Provide the (X, Y) coordinate of the cell's center where the given text is located.  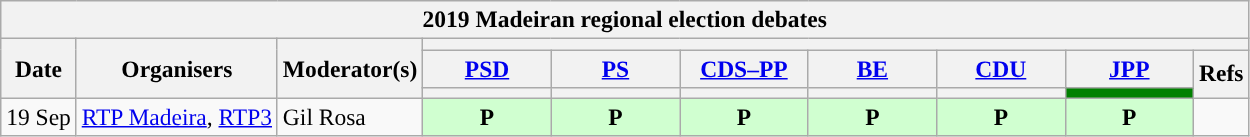
CDU (1001, 68)
Gil Rosa (350, 117)
PS (615, 68)
RTP Madeira, RTP3 (176, 117)
19 Sep (39, 117)
Refs (1222, 74)
BE (872, 68)
JPP (1129, 68)
CDS–PP (744, 68)
PSD (487, 68)
Date (39, 68)
2019 Madeiran regional election debates (625, 19)
Organisers (176, 68)
Moderator(s) (350, 68)
